Return the [X, Y] coordinate for the center point of the cell that contains the specified text.  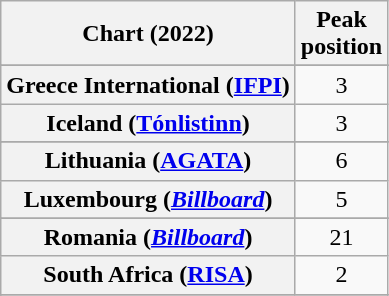
Luxembourg (Billboard) [148, 199]
2 [341, 275]
Greece International (IFPI) [148, 85]
21 [341, 237]
Chart (2022) [148, 34]
6 [341, 161]
Romania (Billboard) [148, 237]
Iceland (Tónlistinn) [148, 123]
Peakposition [341, 34]
5 [341, 199]
South Africa (RISA) [148, 275]
Lithuania (AGATA) [148, 161]
